Determine the (X, Y) coordinate at the center of the cell enclosing the given text.  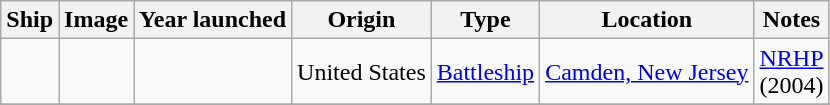
Notes (792, 20)
Origin (362, 20)
Camden, New Jersey (647, 72)
Location (647, 20)
Ship (30, 20)
Battleship (485, 72)
Year launched (213, 20)
NRHP(2004) (792, 72)
United States (362, 72)
Type (485, 20)
Image (96, 20)
